Detect which cell encompasses the target text, then output its [x, y] center coordinate. 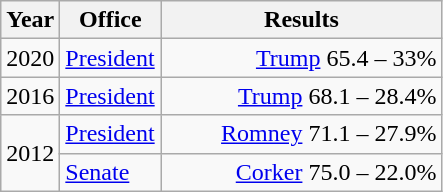
Senate [110, 172]
Trump 65.4 – 33% [302, 58]
2020 [30, 58]
Trump 68.1 – 28.4% [302, 96]
Results [302, 20]
Office [110, 20]
Romney 71.1 – 27.9% [302, 134]
2012 [30, 153]
2016 [30, 96]
Corker 75.0 – 22.0% [302, 172]
Year [30, 20]
